Return (X, Y) of the center of cell containing provided text 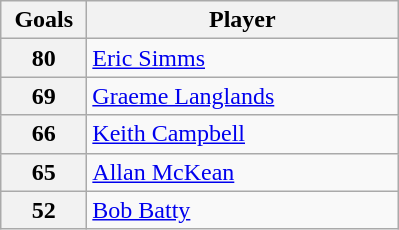
Keith Campbell (242, 134)
Bob Batty (242, 210)
Eric Simms (242, 58)
Player (242, 20)
65 (44, 172)
Graeme Langlands (242, 96)
69 (44, 96)
66 (44, 134)
Allan McKean (242, 172)
80 (44, 58)
Goals (44, 20)
52 (44, 210)
